Scan for the cell matching the given text and deliver its (x, y) coordinate at center. 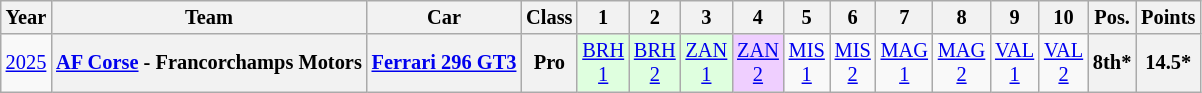
1 (603, 17)
10 (1064, 17)
MIS1 (807, 63)
AF Corse - Francorchamps Motors (208, 63)
Pro (549, 63)
ZAN1 (707, 63)
8 (962, 17)
Car (444, 17)
VAL1 (1014, 63)
ZAN2 (758, 63)
Points (1168, 17)
14.5* (1168, 63)
2 (655, 17)
2025 (26, 63)
8th* (1112, 63)
MIS2 (853, 63)
BRH1 (603, 63)
BRH2 (655, 63)
VAL 2 (1064, 63)
Ferrari 296 GT3 (444, 63)
Team (208, 17)
MAG1 (904, 63)
5 (807, 17)
3 (707, 17)
Year (26, 17)
Class (549, 17)
9 (1014, 17)
Pos. (1112, 17)
6 (853, 17)
4 (758, 17)
MAG2 (962, 63)
7 (904, 17)
